Provide the (X, Y) coordinate of the cell's center where the given text is located.  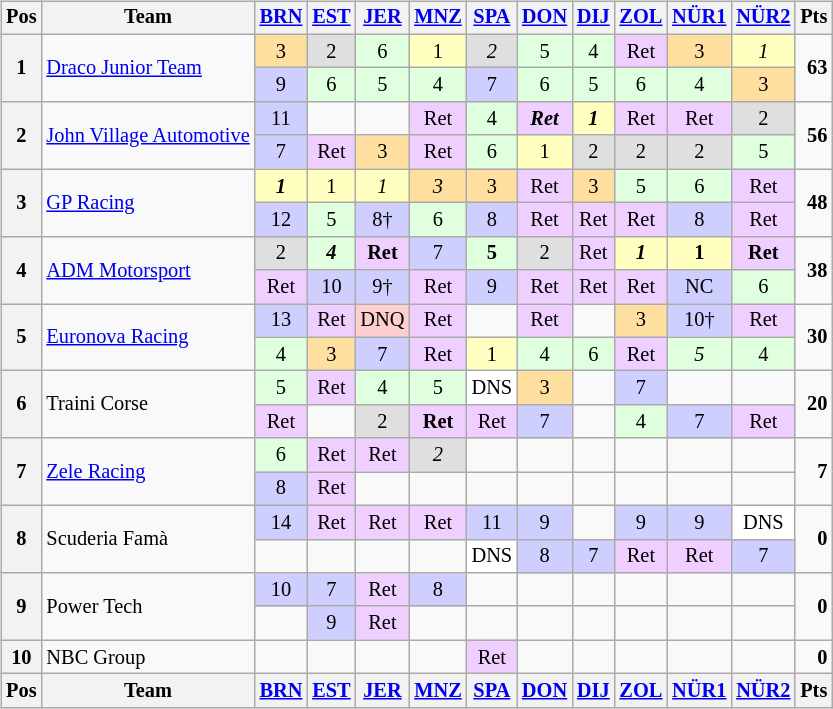
DNQ (383, 321)
John Village Automotive (148, 136)
48 (814, 202)
63 (814, 68)
20 (814, 404)
14 (282, 522)
NC (699, 287)
Scuderia Famà (148, 538)
Draco Junior Team (148, 68)
30 (814, 338)
38 (814, 270)
12 (282, 220)
NBC Group (148, 657)
56 (814, 136)
GP Racing (148, 202)
10† (699, 321)
8† (383, 220)
Zele Racing (148, 472)
Euronova Racing (148, 338)
ADM Motorsport (148, 270)
Power Tech (148, 606)
13 (282, 321)
9† (383, 287)
Traini Corse (148, 404)
